Return [x, y] of the center of cell containing provided text 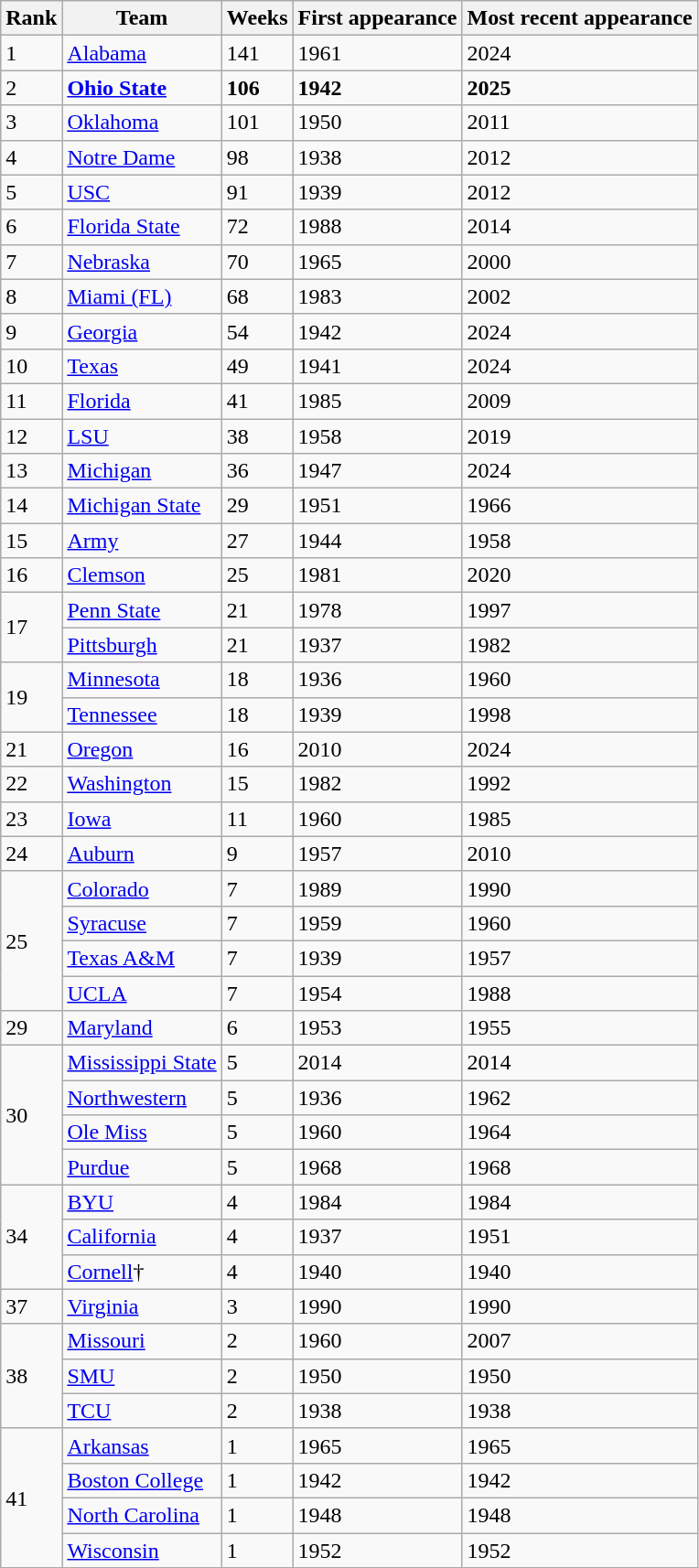
Michigan [142, 471]
98 [257, 157]
1959 [377, 923]
68 [257, 296]
1978 [377, 610]
Florida State [142, 227]
1962 [580, 1098]
Wisconsin [142, 1551]
Arkansas [142, 1445]
Michigan State [142, 506]
1981 [377, 575]
Notre Dame [142, 157]
Missouri [142, 1341]
2019 [580, 436]
8 [31, 296]
1989 [377, 888]
70 [257, 262]
Pittsburgh [142, 645]
Purdue [142, 1167]
2020 [580, 575]
101 [257, 123]
106 [257, 88]
1964 [580, 1133]
Rank [31, 18]
2011 [580, 123]
Penn State [142, 610]
12 [31, 436]
Weeks [257, 18]
1944 [377, 541]
1992 [580, 784]
Ohio State [142, 88]
Auburn [142, 854]
Colorado [142, 888]
17 [31, 628]
Army [142, 541]
36 [257, 471]
13 [31, 471]
Maryland [142, 1028]
Miami (FL) [142, 296]
Georgia [142, 331]
24 [31, 854]
USC [142, 192]
91 [257, 192]
10 [31, 366]
1947 [377, 471]
Cornell† [142, 1272]
Ole Miss [142, 1133]
49 [257, 366]
Oklahoma [142, 123]
Syracuse [142, 923]
Iowa [142, 819]
TCU [142, 1411]
2009 [580, 401]
72 [257, 227]
30 [31, 1115]
Virginia [142, 1306]
19 [31, 697]
SMU [142, 1376]
34 [31, 1237]
Texas [142, 366]
Florida [142, 401]
22 [31, 784]
54 [257, 331]
1998 [580, 714]
First appearance [377, 18]
1953 [377, 1028]
1997 [580, 610]
Most recent appearance [580, 18]
California [142, 1237]
27 [257, 541]
23 [31, 819]
1954 [377, 993]
Tennessee [142, 714]
Alabama [142, 53]
1941 [377, 366]
141 [257, 53]
BYU [142, 1202]
Northwestern [142, 1098]
Minnesota [142, 680]
Boston College [142, 1480]
Oregon [142, 749]
2000 [580, 262]
Clemson [142, 575]
Washington [142, 784]
Nebraska [142, 262]
2025 [580, 88]
2002 [580, 296]
14 [31, 506]
37 [31, 1306]
2007 [580, 1341]
1983 [377, 296]
Texas A&M [142, 958]
1955 [580, 1028]
UCLA [142, 993]
Mississippi State [142, 1063]
1961 [377, 53]
LSU [142, 436]
Team [142, 18]
1966 [580, 506]
North Carolina [142, 1515]
